Locate the cell with the specified text and output its [X, Y] center coordinate. 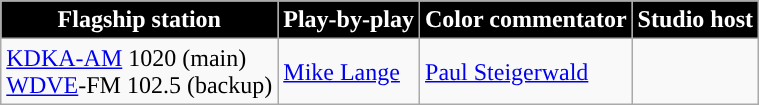
Play-by-play [349, 20]
Studio host [695, 20]
Paul Steigerwald [526, 72]
Flagship station [140, 20]
Color commentator [526, 20]
KDKA-AM 1020 (main)WDVE-FM 102.5 (backup) [140, 72]
Mike Lange [349, 72]
